Capture the cell that displays the provided text and extract its (X, Y) central coordinate. 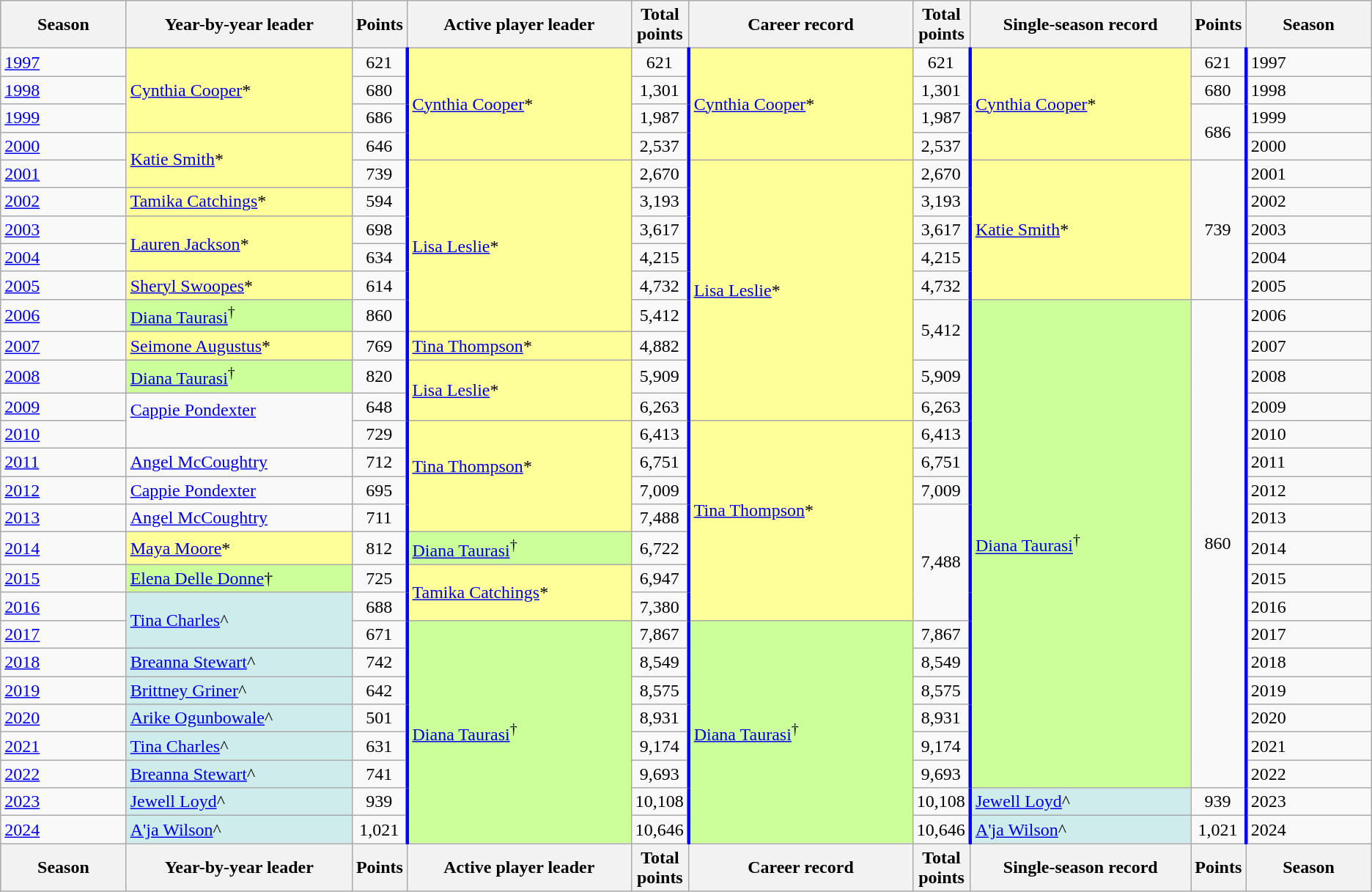
646 (380, 146)
742 (380, 663)
634 (380, 257)
614 (380, 285)
Arike Ogunbowale^ (239, 718)
729 (380, 435)
712 (380, 462)
741 (380, 774)
688 (380, 606)
501 (380, 718)
4,882 (660, 346)
725 (380, 578)
594 (380, 202)
631 (380, 746)
769 (380, 346)
698 (380, 229)
Sheryl Swoopes* (239, 285)
7,380 (660, 606)
812 (380, 548)
6,947 (660, 578)
6,722 (660, 548)
Elena Delle Donne† (239, 578)
642 (380, 690)
695 (380, 490)
648 (380, 407)
Lauren Jackson* (239, 243)
820 (380, 377)
711 (380, 518)
Brittney Griner^ (239, 690)
671 (380, 635)
Seimone Augustus* (239, 346)
Maya Moore* (239, 548)
